Search for the cell housing the specified text and yield its (x, y) center coordinate. 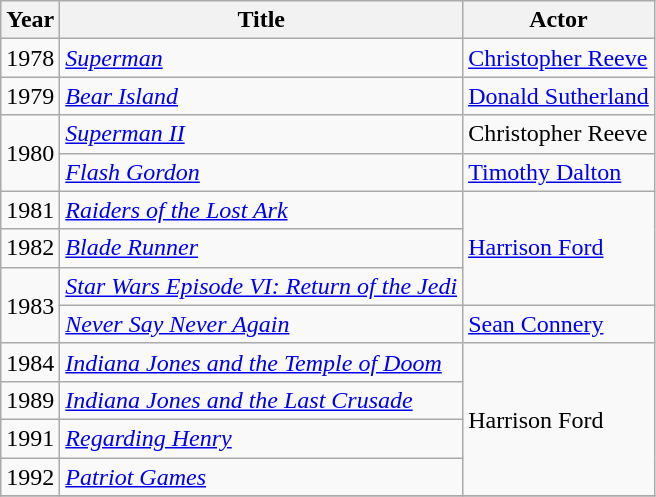
Bear Island (262, 96)
1983 (30, 305)
Superman (262, 58)
Blade Runner (262, 248)
Donald Sutherland (559, 96)
1989 (30, 400)
Indiana Jones and the Last Crusade (262, 400)
1991 (30, 438)
1982 (30, 248)
1980 (30, 153)
Flash Gordon (262, 172)
1984 (30, 362)
Actor (559, 20)
Title (262, 20)
1981 (30, 210)
Star Wars Episode VI: Return of the Jedi (262, 286)
Patriot Games (262, 477)
1992 (30, 477)
1978 (30, 58)
Superman II (262, 134)
Indiana Jones and the Temple of Doom (262, 362)
1979 (30, 96)
Regarding Henry (262, 438)
Year (30, 20)
Raiders of the Lost Ark (262, 210)
Timothy Dalton (559, 172)
Sean Connery (559, 324)
Never Say Never Again (262, 324)
